Determine the [X, Y] coordinate at the center of the cell enclosing the given text.  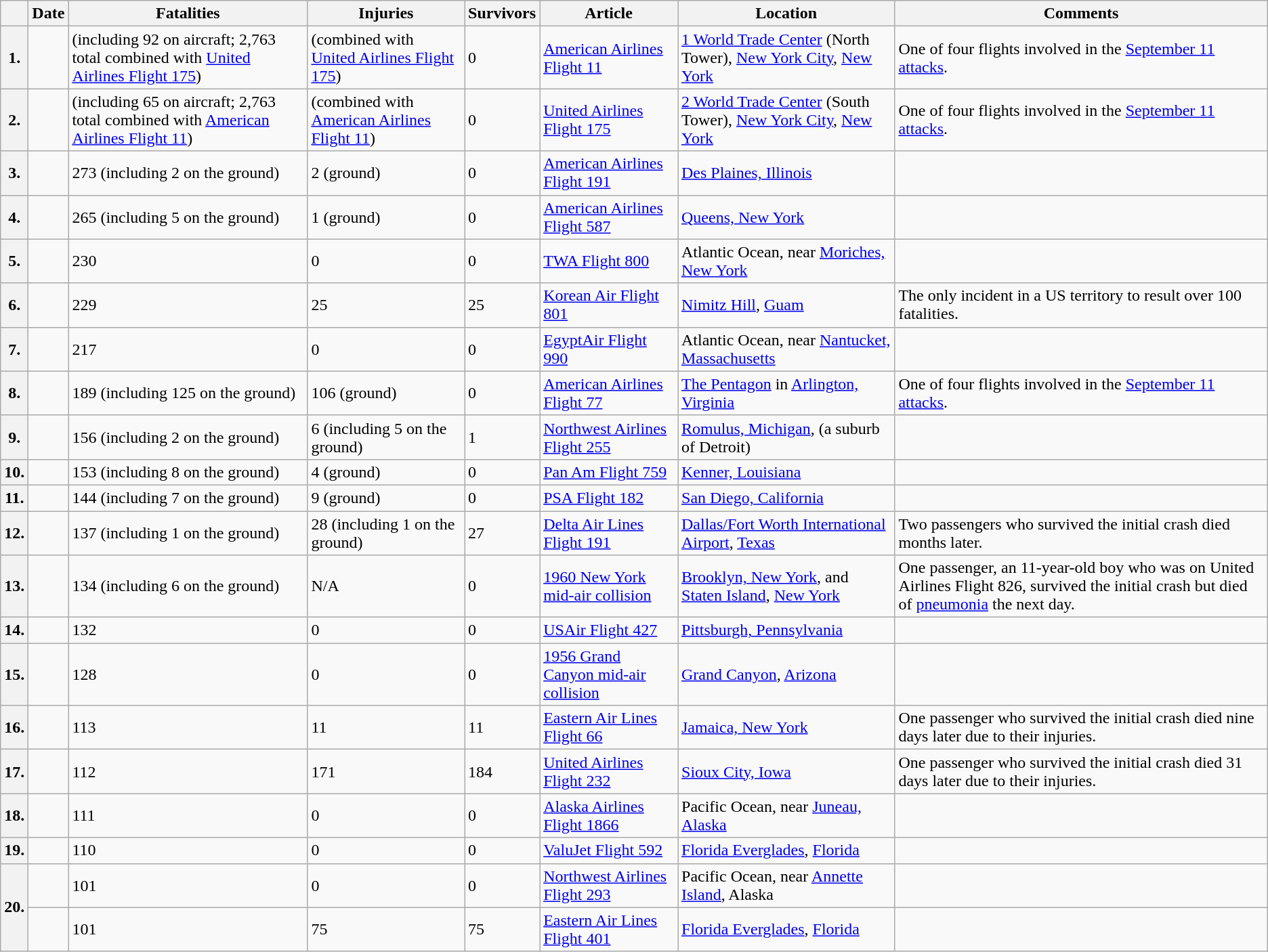
2 (ground) [386, 173]
(including 65 on aircraft; 2,763 total combined with American Airlines Flight 11) [188, 120]
Romulus, Michigan, (a suburb of Detroit) [786, 437]
American Airlines Flight 11 [609, 58]
8. [15, 393]
1 [503, 437]
17. [15, 772]
(combined with United Airlines Flight 175) [386, 58]
7. [15, 349]
Article [609, 14]
4 (ground) [386, 472]
1. [15, 58]
11. [15, 498]
Des Plaines, Illinois [786, 173]
Northwest Airlines Flight 255 [609, 437]
27 [503, 532]
153 (including 8 on the ground) [188, 472]
144 (including 7 on the ground) [188, 498]
1 World Trade Center (North Tower), New York City, New York [786, 58]
Nimitz Hill, Guam [786, 305]
128 [188, 674]
The only incident in a US territory to result over 100 fatalities. [1081, 305]
112 [188, 772]
13. [15, 586]
One passenger, an 11-year-old boy who was on United Airlines Flight 826, survived the initial crash but died of pneumonia the next day. [1081, 586]
134 (including 6 on the ground) [188, 586]
Eastern Air Lines Flight 401 [609, 929]
Delta Air Lines Flight 191 [609, 532]
American Airlines Flight 191 [609, 173]
1960 New York mid-air collision [609, 586]
American Airlines Flight 77 [609, 393]
N/A [386, 586]
265 (including 5 on the ground) [188, 217]
(including 92 on aircraft; 2,763 total combined with United Airlines Flight 175) [188, 58]
Pittsburgh, Pennsylvania [786, 630]
Fatalities [188, 14]
132 [188, 630]
5. [15, 261]
4. [15, 217]
Northwest Airlines Flight 293 [609, 886]
6. [15, 305]
Brooklyn, New York, and Staten Island, New York [786, 586]
EgyptAir Flight 990 [609, 349]
110 [188, 850]
The Pentagon in Arlington, Virginia [786, 393]
2. [15, 120]
171 [386, 772]
PSA Flight 182 [609, 498]
2 World Trade Center (South Tower), New York City, New York [786, 120]
1 (ground) [386, 217]
Pacific Ocean, near Juneau, Alaska [786, 815]
15. [15, 674]
6 (including 5 on the ground) [386, 437]
Survivors [503, 14]
TWA Flight 800 [609, 261]
United Airlines Flight 175 [609, 120]
Pacific Ocean, near Annette Island, Alaska [786, 886]
3. [15, 173]
Date [49, 14]
Location [786, 14]
Queens, New York [786, 217]
Atlantic Ocean, near Nantucket, Massachusetts [786, 349]
9 (ground) [386, 498]
Sioux City, Iowa [786, 772]
16. [15, 727]
10. [15, 472]
217 [188, 349]
American Airlines Flight 587 [609, 217]
(combined with American Airlines Flight 11) [386, 120]
18. [15, 815]
Atlantic Ocean, near Moriches, New York [786, 261]
Eastern Air Lines Flight 66 [609, 727]
United Airlines Flight 232 [609, 772]
106 (ground) [386, 393]
20. [15, 907]
111 [188, 815]
Comments [1081, 14]
230 [188, 261]
12. [15, 532]
14. [15, 630]
USAir Flight 427 [609, 630]
One passenger who survived the initial crash died nine days later due to their injuries. [1081, 727]
113 [188, 727]
ValuJet Flight 592 [609, 850]
Pan Am Flight 759 [609, 472]
156 (including 2 on the ground) [188, 437]
273 (including 2 on the ground) [188, 173]
Grand Canyon, Arizona [786, 674]
184 [503, 772]
28 (including 1 on the ground) [386, 532]
Jamaica, New York [786, 727]
19. [15, 850]
Injuries [386, 14]
Korean Air Flight 801 [609, 305]
9. [15, 437]
Two passengers who survived the initial crash died months later. [1081, 532]
Alaska Airlines Flight 1866 [609, 815]
137 (including 1 on the ground) [188, 532]
Kenner, Louisiana [786, 472]
1956 Grand Canyon mid-air collision [609, 674]
San Diego, California [786, 498]
Dallas/Fort Worth International Airport, Texas [786, 532]
189 (including 125 on the ground) [188, 393]
One passenger who survived the initial crash died 31 days later due to their injuries. [1081, 772]
229 [188, 305]
